Return [x, y] of the center of cell containing provided text 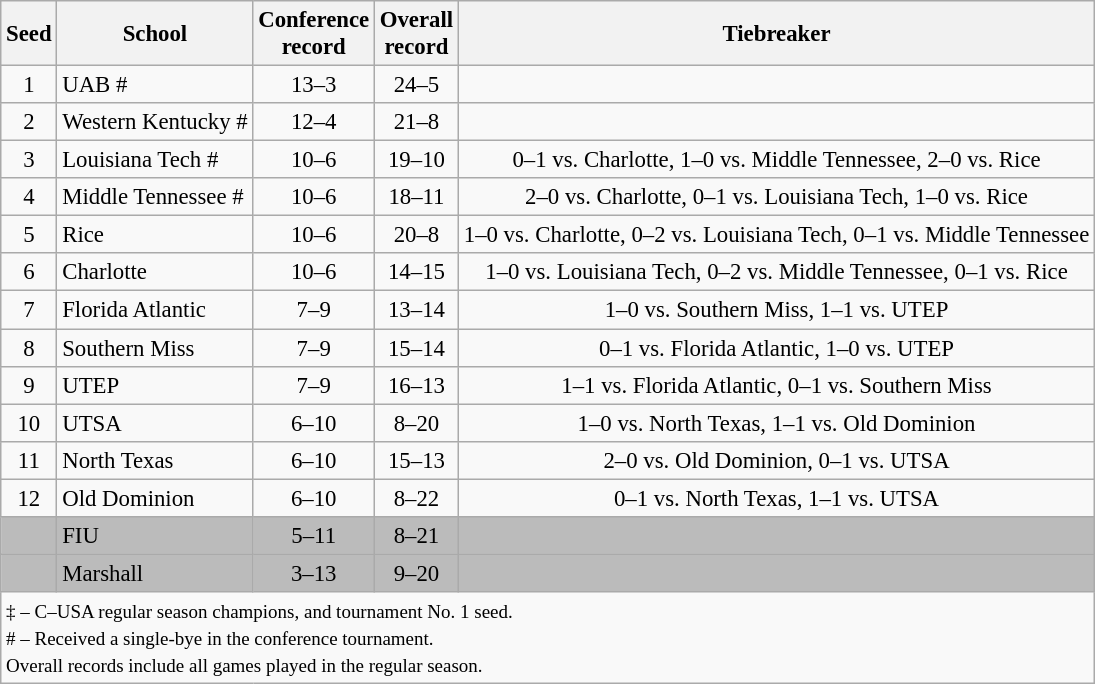
12 [29, 498]
Florida Atlantic [155, 310]
12–4 [314, 122]
18–11 [416, 197]
11 [29, 460]
9 [29, 385]
2–0 vs. Charlotte, 0–1 vs. Louisiana Tech, 1–0 vs. Rice [776, 197]
1–1 vs. Florida Atlantic, 0–1 vs. Southern Miss [776, 385]
16–13 [416, 385]
5–11 [314, 536]
Middle Tennessee # [155, 197]
Western Kentucky # [155, 122]
21–8 [416, 122]
Louisiana Tech # [155, 160]
UAB # [155, 85]
15–13 [416, 460]
13–3 [314, 85]
9–20 [416, 573]
Seed [29, 34]
19–10 [416, 160]
10 [29, 423]
3 [29, 160]
North Texas [155, 460]
8–20 [416, 423]
3–13 [314, 573]
UTSA [155, 423]
8–21 [416, 536]
0–1 vs. Charlotte, 1–0 vs. Middle Tennessee, 2–0 vs. Rice [776, 160]
1–0 vs. Charlotte, 0–2 vs. Louisiana Tech, 0–1 vs. Middle Tennessee [776, 235]
13–14 [416, 310]
Charlotte [155, 273]
1 [29, 85]
Tiebreaker [776, 34]
7 [29, 310]
Overallrecord [416, 34]
6 [29, 273]
Marshall [155, 573]
15–14 [416, 348]
8–22 [416, 498]
Rice [155, 235]
20–8 [416, 235]
0–1 vs. North Texas, 1–1 vs. UTSA [776, 498]
8 [29, 348]
Southern Miss [155, 348]
UTEP [155, 385]
1–0 vs. Southern Miss, 1–1 vs. UTEP [776, 310]
4 [29, 197]
FIU [155, 536]
2 [29, 122]
5 [29, 235]
14–15 [416, 273]
2–0 vs. Old Dominion, 0–1 vs. UTSA [776, 460]
Conferencerecord [314, 34]
School [155, 34]
24–5 [416, 85]
1–0 vs. Louisiana Tech, 0–2 vs. Middle Tennessee, 0–1 vs. Rice [776, 273]
0–1 vs. Florida Atlantic, 1–0 vs. UTEP [776, 348]
1–0 vs. North Texas, 1–1 vs. Old Dominion [776, 423]
Old Dominion [155, 498]
